Determine the [X, Y] coordinate at the center of the cell enclosing the given text.  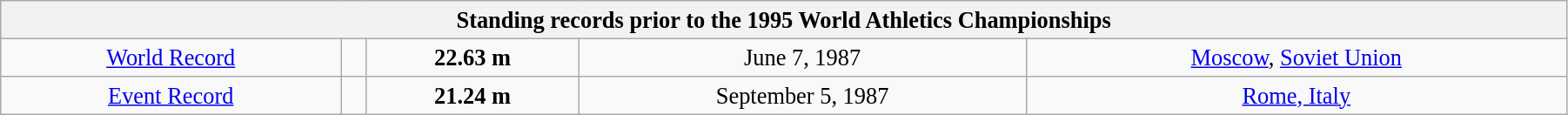
21.24 m [472, 95]
June 7, 1987 [802, 57]
22.63 m [472, 57]
Standing records prior to the 1995 World Athletics Championships [784, 19]
World Record [171, 57]
Rome, Italy [1297, 95]
September 5, 1987 [802, 95]
Event Record [171, 95]
Moscow, Soviet Union [1297, 57]
